For the text-containing cell, return its midpoint in [X, Y] coordinate format. 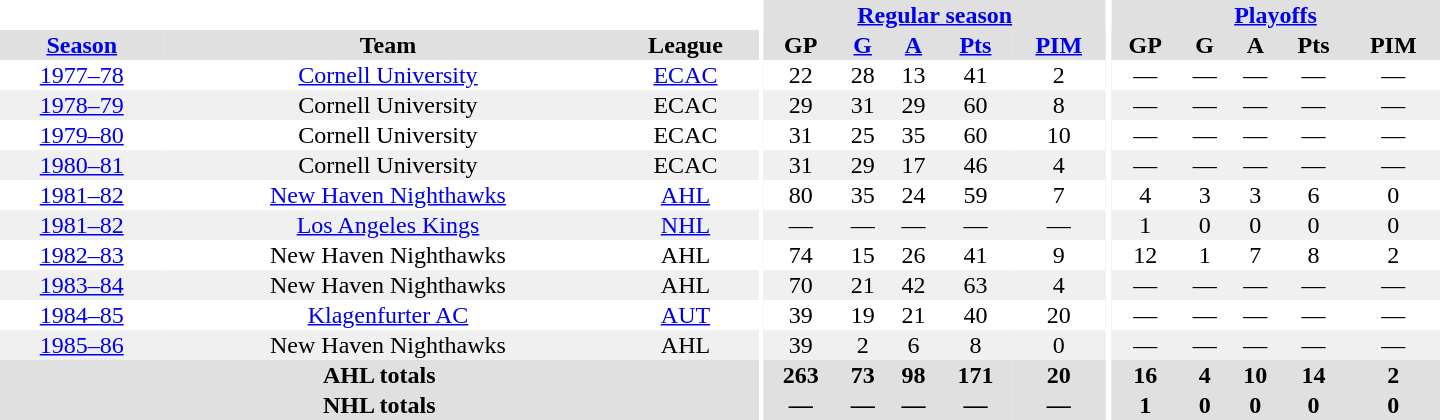
Playoffs [1276, 15]
25 [862, 135]
98 [914, 375]
63 [976, 285]
1984–85 [82, 315]
1980–81 [82, 165]
42 [914, 285]
74 [800, 255]
League [685, 45]
NHL [685, 225]
171 [976, 375]
24 [914, 195]
263 [800, 375]
19 [862, 315]
AUT [685, 315]
15 [862, 255]
Team [388, 45]
9 [1058, 255]
17 [914, 165]
80 [800, 195]
Los Angeles Kings [388, 225]
16 [1145, 375]
22 [800, 75]
1978–79 [82, 105]
46 [976, 165]
1979–80 [82, 135]
14 [1314, 375]
1983–84 [82, 285]
Season [82, 45]
73 [862, 375]
28 [862, 75]
70 [800, 285]
Klagenfurter AC [388, 315]
Regular season [934, 15]
1985–86 [82, 345]
1977–78 [82, 75]
12 [1145, 255]
AHL totals [379, 375]
13 [914, 75]
1982–83 [82, 255]
26 [914, 255]
NHL totals [379, 405]
59 [976, 195]
40 [976, 315]
